Capture the cell that displays the provided text and extract its [x, y] central coordinate. 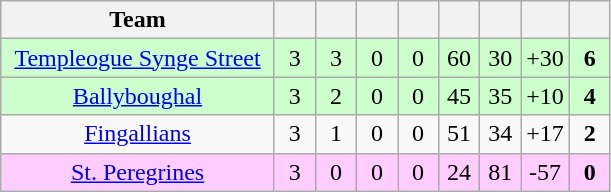
4 [590, 96]
34 [500, 134]
1 [336, 134]
60 [460, 58]
30 [500, 58]
24 [460, 172]
35 [500, 96]
St. Peregrines [138, 172]
+30 [546, 58]
Fingallians [138, 134]
Team [138, 20]
51 [460, 134]
45 [460, 96]
+10 [546, 96]
Templeogue Synge Street [138, 58]
81 [500, 172]
Ballyboughal [138, 96]
6 [590, 58]
-57 [546, 172]
+17 [546, 134]
